Provide the [x, y] coordinate of the cell's center where the given text is located.  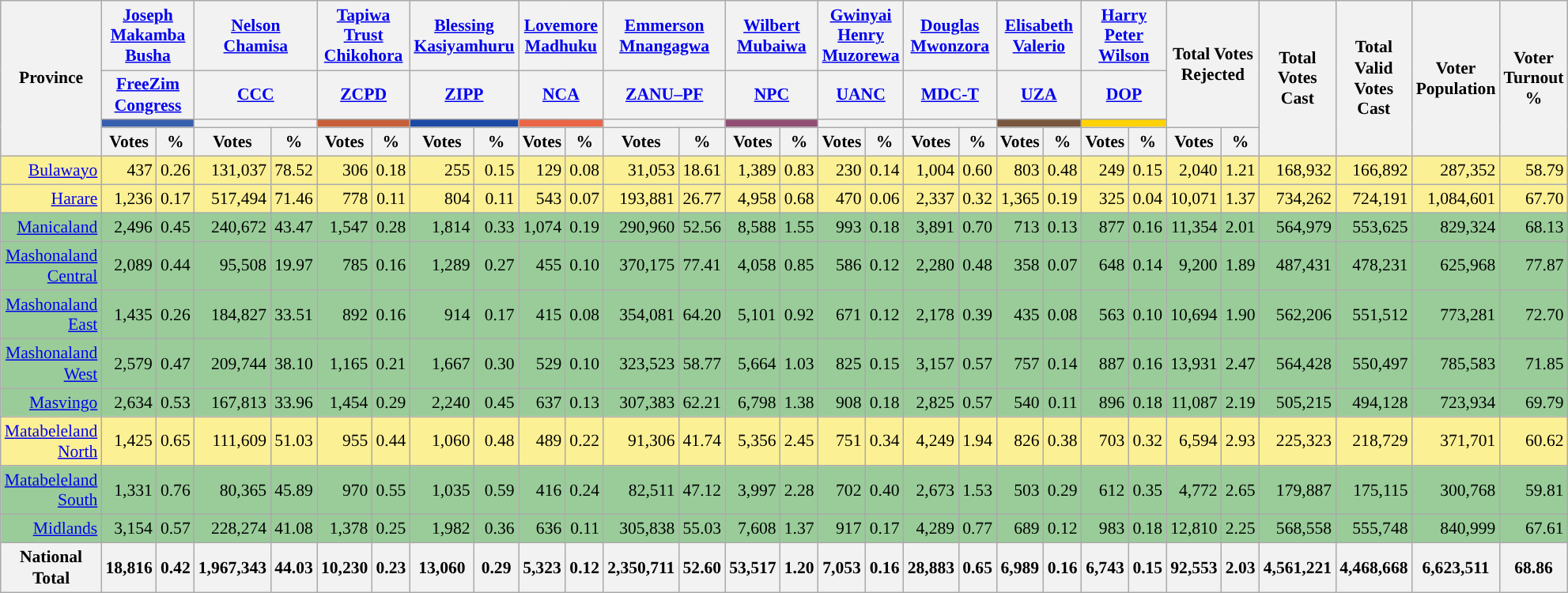
0.83 [799, 170]
489 [542, 441]
68.86 [1533, 568]
Province [51, 78]
300,768 [1457, 490]
51.03 [294, 441]
1,365 [1020, 198]
702 [842, 490]
Wilbert Mubaiwa [772, 36]
Tapiwa Trust Chikohora [364, 36]
564,428 [1298, 364]
Harry Peter Wilson [1124, 36]
437 [128, 170]
Manicaland [51, 227]
Masvingo [51, 402]
UANC [861, 95]
4,058 [753, 266]
131,037 [232, 170]
0.34 [885, 441]
18.61 [702, 170]
543 [542, 198]
64.20 [702, 315]
2,634 [128, 402]
1,435 [128, 315]
167,813 [232, 402]
1,378 [345, 529]
4,468,668 [1373, 568]
416 [542, 490]
478,231 [1373, 266]
505,215 [1298, 402]
0.59 [497, 490]
540 [1020, 402]
435 [1020, 315]
Gwinyai Henry Muzorewa [861, 36]
648 [1105, 266]
Joseph Makamba Busha [147, 36]
166,892 [1373, 170]
179,887 [1298, 490]
0.76 [176, 490]
5,356 [753, 441]
637 [542, 402]
7,053 [842, 568]
2.03 [1241, 568]
6,623,511 [1457, 568]
4,289 [931, 529]
NCA [561, 95]
10,071 [1194, 198]
193,881 [640, 198]
45.89 [294, 490]
2.65 [1241, 490]
713 [1020, 227]
470 [842, 198]
UZA [1039, 95]
723,934 [1457, 402]
724,191 [1373, 198]
255 [441, 170]
1,425 [128, 441]
517,494 [232, 198]
52.60 [702, 568]
955 [345, 441]
0.68 [799, 198]
58.77 [702, 364]
325 [1105, 198]
0.27 [497, 266]
78.52 [294, 170]
2,350,711 [640, 568]
0.77 [977, 529]
829,324 [1457, 227]
671 [842, 315]
60.62 [1533, 441]
0.55 [391, 490]
734,262 [1298, 198]
Elisabeth Valerio [1039, 36]
778 [345, 198]
2,496 [128, 227]
NPC [772, 95]
887 [1105, 364]
0.22 [584, 441]
785 [345, 266]
71.85 [1533, 364]
7,608 [753, 529]
Midlands [51, 529]
914 [441, 315]
1,667 [441, 364]
0.47 [176, 364]
5,101 [753, 315]
218,729 [1373, 441]
0.85 [799, 266]
1.55 [799, 227]
DOP [1124, 95]
249 [1105, 170]
80,365 [232, 490]
13,060 [441, 568]
Mashonaland East [51, 315]
0.40 [885, 490]
826 [1020, 441]
625,968 [1457, 266]
455 [542, 266]
Harare [51, 198]
4,772 [1194, 490]
553,625 [1373, 227]
41.74 [702, 441]
840,999 [1457, 529]
370,175 [640, 266]
Total Votes Rejected [1213, 64]
0.38 [1063, 441]
31,053 [640, 170]
92,553 [1194, 568]
5,664 [753, 364]
487,431 [1298, 266]
415 [542, 315]
1,165 [345, 364]
358 [1020, 266]
72.70 [1533, 315]
1,289 [441, 266]
2.47 [1241, 364]
67.70 [1533, 198]
Emmerson Mnangagwa [664, 36]
2,825 [931, 402]
MDC-T [950, 95]
6,989 [1020, 568]
95,508 [232, 266]
0.24 [584, 490]
896 [1105, 402]
Total Valid Votes Cast [1373, 78]
1.21 [1241, 170]
0.36 [497, 529]
2,337 [931, 198]
563 [1105, 315]
59.81 [1533, 490]
168,932 [1298, 170]
1,331 [128, 490]
803 [1020, 170]
Blessing Kasiyamhuru [463, 36]
1.53 [977, 490]
354,081 [640, 315]
10,230 [345, 568]
175,115 [1373, 490]
Nelson Chamisa [256, 36]
2,240 [441, 402]
4,561,221 [1298, 568]
2,040 [1194, 170]
550,497 [1373, 364]
0.42 [176, 568]
111,609 [232, 441]
0.21 [391, 364]
Matabeleland North [51, 441]
689 [1020, 529]
612 [1105, 490]
58.79 [1533, 170]
8,588 [753, 227]
6,594 [1194, 441]
892 [345, 315]
0.33 [497, 227]
877 [1105, 227]
529 [542, 364]
0.25 [391, 529]
CCC [256, 95]
804 [441, 198]
ZIPP [463, 95]
908 [842, 402]
305,838 [640, 529]
2.45 [799, 441]
11,354 [1194, 227]
53,517 [753, 568]
FreeZim Congress [147, 95]
225,323 [1298, 441]
240,672 [232, 227]
3,154 [128, 529]
2,673 [931, 490]
62.21 [702, 402]
55.03 [702, 529]
9,200 [1194, 266]
ZANU–PF [664, 95]
0.53 [176, 402]
13,931 [1194, 364]
287,352 [1457, 170]
41.08 [294, 529]
67.61 [1533, 529]
1,982 [441, 529]
1.20 [799, 568]
1,236 [128, 198]
2,089 [128, 266]
0.06 [885, 198]
1.90 [1241, 315]
703 [1105, 441]
4,249 [931, 441]
Lovemore Madhuku [561, 36]
1,389 [753, 170]
26.77 [702, 198]
306 [345, 170]
2.25 [1241, 529]
Voter Population [1457, 78]
555,748 [1373, 529]
0.23 [391, 568]
586 [842, 266]
1.03 [799, 364]
3,997 [753, 490]
18,816 [128, 568]
970 [345, 490]
323,523 [640, 364]
494,128 [1373, 402]
4,958 [753, 198]
1,084,601 [1457, 198]
Mashonaland Central [51, 266]
28,883 [931, 568]
44.03 [294, 568]
Mashonaland West [51, 364]
0.35 [1147, 490]
0.39 [977, 315]
209,744 [232, 364]
3,891 [931, 227]
6,743 [1105, 568]
1,814 [441, 227]
ZCPD [364, 95]
77.87 [1533, 266]
82,511 [640, 490]
2,178 [931, 315]
2,280 [931, 266]
562,206 [1298, 315]
52.56 [702, 227]
68.13 [1533, 227]
1,035 [441, 490]
1.94 [977, 441]
551,512 [1373, 315]
2.19 [1241, 402]
National Total [51, 568]
77.41 [702, 266]
825 [842, 364]
Matabeleland South [51, 490]
983 [1105, 529]
371,701 [1457, 441]
33.51 [294, 315]
1,004 [931, 170]
2.93 [1241, 441]
184,827 [232, 315]
757 [1020, 364]
0.04 [1147, 198]
290,960 [640, 227]
1,547 [345, 227]
0.28 [391, 227]
0.70 [977, 227]
2,579 [128, 364]
1.89 [1241, 266]
Voter Turnout % [1533, 78]
1,454 [345, 402]
0.92 [799, 315]
33.96 [294, 402]
19.97 [294, 266]
5,323 [542, 568]
43.47 [294, 227]
0.30 [497, 364]
1,060 [441, 441]
917 [842, 529]
0.60 [977, 170]
2.28 [799, 490]
10,694 [1194, 315]
307,383 [640, 402]
6,798 [753, 402]
69.79 [1533, 402]
228,274 [232, 529]
71.46 [294, 198]
751 [842, 441]
568,558 [1298, 529]
Bulawayo [51, 170]
12,810 [1194, 529]
636 [542, 529]
2.01 [1241, 227]
1.38 [799, 402]
Douglas Mwonzora [950, 36]
503 [1020, 490]
11,087 [1194, 402]
785,583 [1457, 364]
38.10 [294, 364]
564,979 [1298, 227]
1,967,343 [232, 568]
230 [842, 170]
993 [842, 227]
3,157 [931, 364]
773,281 [1457, 315]
1,074 [542, 227]
129 [542, 170]
47.12 [702, 490]
91,306 [640, 441]
Total Votes Cast [1298, 78]
